From the cell containing the given text, extract its center point as [x, y] coordinate. 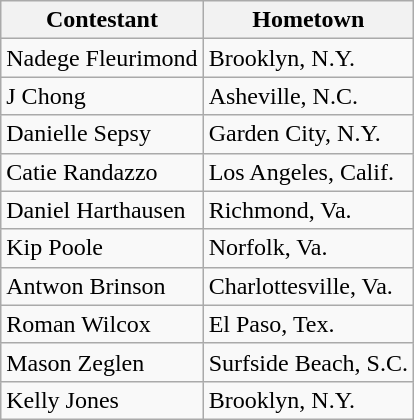
J Chong [102, 96]
Nadege Fleurimond [102, 58]
El Paso, Tex. [308, 324]
Kelly Jones [102, 400]
Los Angeles, Calif. [308, 172]
Garden City, N.Y. [308, 134]
Roman Wilcox [102, 324]
Asheville, N.C. [308, 96]
Hometown [308, 20]
Daniel Harthausen [102, 210]
Norfolk, Va. [308, 248]
Danielle Sepsy [102, 134]
Surfside Beach, S.C. [308, 362]
Richmond, Va. [308, 210]
Antwon Brinson [102, 286]
Kip Poole [102, 248]
Contestant [102, 20]
Charlottesville, Va. [308, 286]
Mason Zeglen [102, 362]
Catie Randazzo [102, 172]
